Find where the given text appears and provide that cell's center as (x, y) coordinate. 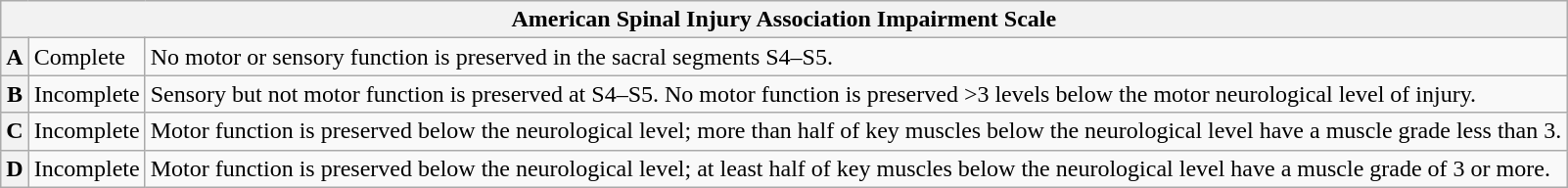
American Spinal Injury Association Impairment Scale (784, 20)
A (15, 57)
Motor function is preserved below the neurological level; at least half of key muscles below the neurological level have a muscle grade of 3 or more. (855, 168)
C (15, 131)
No motor or sensory function is preserved in the sacral segments S4–S5. (855, 57)
Sensory but not motor function is preserved at S4–S5. No motor function is preserved >3 levels below the motor neurological level of injury. (855, 94)
Complete (86, 57)
Motor function is preserved below the neurological level; more than half of key muscles below the neurological level have a muscle grade less than 3. (855, 131)
D (15, 168)
B (15, 94)
